Extract the (x, y) coordinate from the center of the cell holding the provided text.  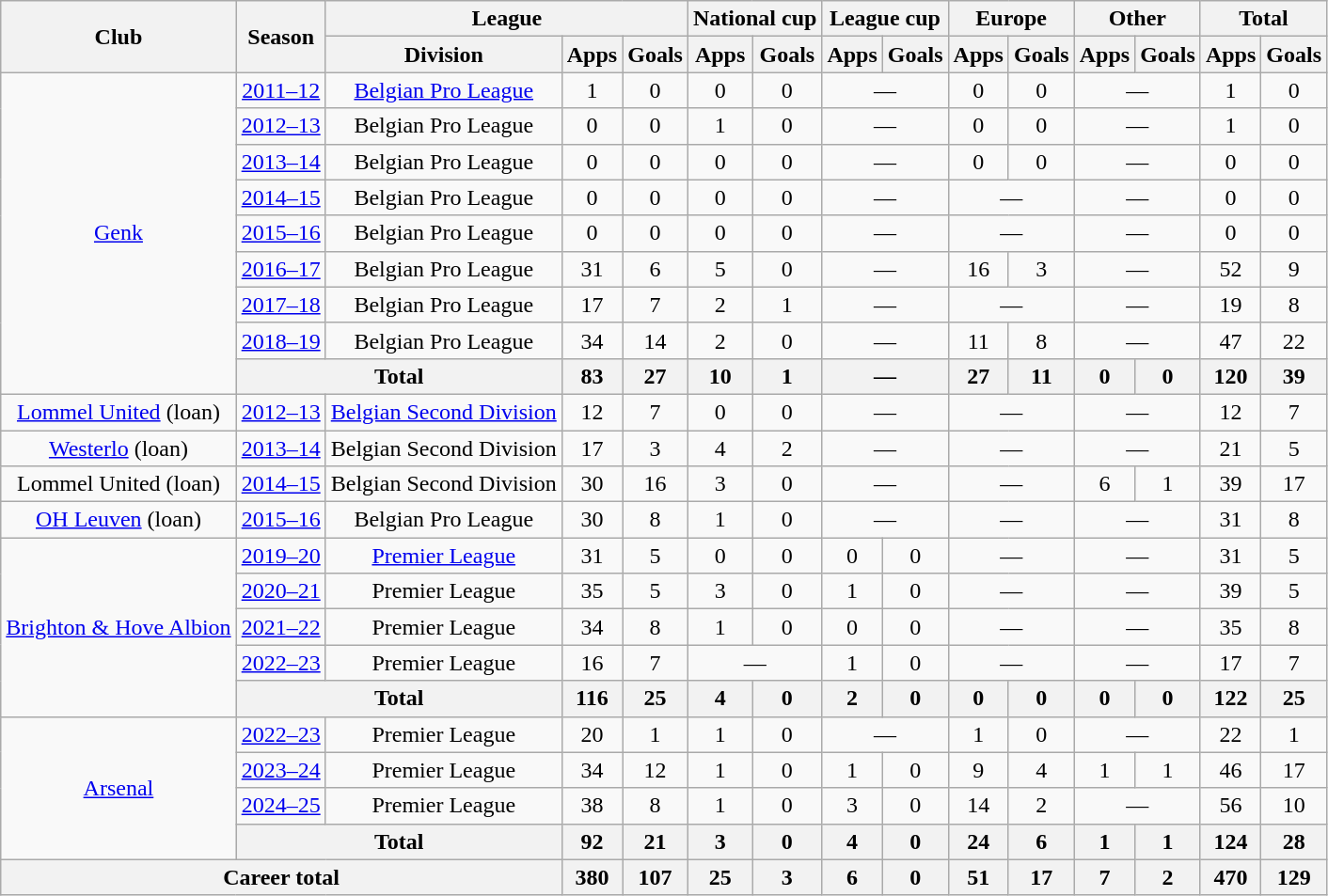
470 (1230, 877)
OH Leuven (loan) (119, 520)
122 (1230, 699)
24 (978, 841)
124 (1230, 841)
2020–21 (280, 591)
Genk (119, 233)
56 (1230, 806)
Westerlo (loan) (119, 448)
Europe (1011, 19)
129 (1294, 877)
83 (592, 376)
2011–12 (280, 90)
National cup (754, 19)
Arsenal (119, 788)
Other (1137, 19)
46 (1230, 770)
107 (656, 877)
28 (1294, 841)
Club (119, 37)
2024–25 (280, 806)
2016–17 (280, 269)
2021–22 (280, 627)
Division (444, 55)
20 (592, 734)
51 (978, 877)
38 (592, 806)
19 (1230, 305)
2023–24 (280, 770)
Brighton & Hove Albion (119, 627)
47 (1230, 340)
League cup (885, 19)
380 (592, 877)
2017–18 (280, 305)
52 (1230, 269)
League (506, 19)
92 (592, 841)
2019–20 (280, 556)
2018–19 (280, 340)
116 (592, 699)
Career total (282, 877)
Season (280, 37)
120 (1230, 376)
